Provide the (X, Y) coordinate of the cell's center where the given text is located.  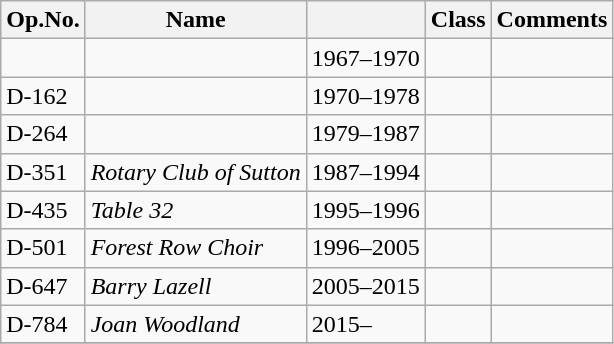
D-647 (43, 286)
1970–1978 (366, 96)
Joan Woodland (196, 324)
1967–1970 (366, 58)
1979–1987 (366, 134)
Table 32 (196, 210)
2015– (366, 324)
D-501 (43, 248)
D-162 (43, 96)
1995–1996 (366, 210)
2005–2015 (366, 286)
D-784 (43, 324)
D-435 (43, 210)
1987–1994 (366, 172)
D-351 (43, 172)
Forest Row Choir (196, 248)
1996–2005 (366, 248)
Comments (552, 20)
Name (196, 20)
Rotary Club of Sutton (196, 172)
Class (458, 20)
D-264 (43, 134)
Barry Lazell (196, 286)
Op.No. (43, 20)
